Pinpoint the cell where the given text exists, returning its (x, y) midpoint coordinate. 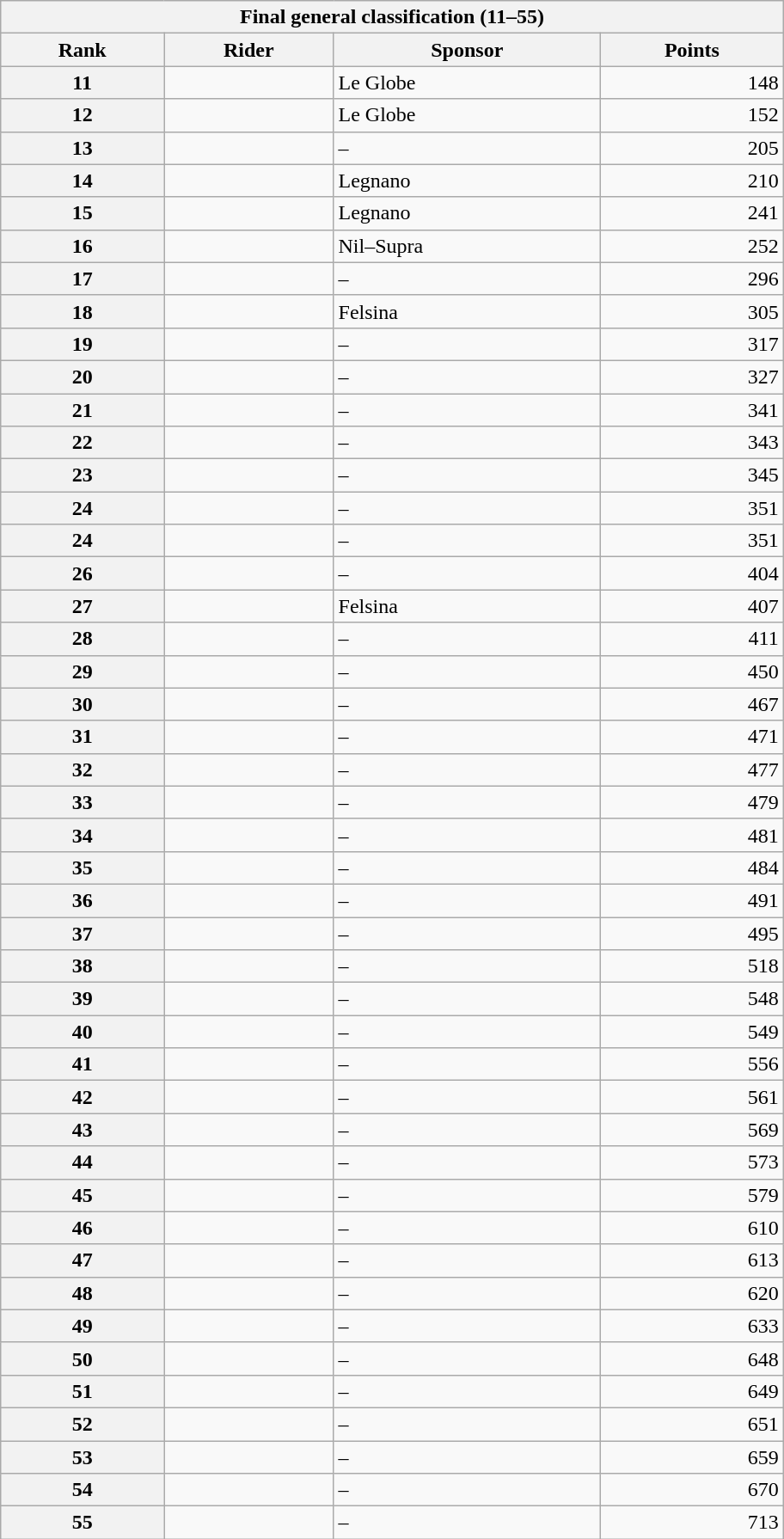
22 (83, 443)
205 (693, 148)
49 (83, 1326)
42 (83, 1097)
37 (83, 933)
35 (83, 868)
17 (83, 279)
613 (693, 1260)
38 (83, 966)
50 (83, 1358)
21 (83, 410)
Final general classification (11–55) (392, 17)
713 (693, 1523)
44 (83, 1162)
43 (83, 1130)
55 (83, 1523)
648 (693, 1358)
651 (693, 1424)
296 (693, 279)
610 (693, 1228)
484 (693, 868)
39 (83, 999)
32 (83, 769)
46 (83, 1228)
241 (693, 213)
479 (693, 802)
47 (83, 1260)
30 (83, 704)
659 (693, 1457)
41 (83, 1064)
12 (83, 115)
Sponsor (468, 50)
19 (83, 344)
341 (693, 410)
14 (83, 181)
51 (83, 1391)
Rider (249, 50)
33 (83, 802)
36 (83, 900)
467 (693, 704)
53 (83, 1457)
561 (693, 1097)
252 (693, 246)
407 (693, 606)
11 (83, 83)
481 (693, 835)
152 (693, 115)
620 (693, 1293)
45 (83, 1195)
579 (693, 1195)
633 (693, 1326)
556 (693, 1064)
23 (83, 475)
471 (693, 737)
450 (693, 671)
52 (83, 1424)
26 (83, 573)
148 (693, 83)
Points (693, 50)
670 (693, 1490)
573 (693, 1162)
569 (693, 1130)
Rank (83, 50)
Nil–Supra (468, 246)
15 (83, 213)
31 (83, 737)
305 (693, 311)
477 (693, 769)
491 (693, 900)
20 (83, 377)
343 (693, 443)
34 (83, 835)
404 (693, 573)
48 (83, 1293)
649 (693, 1391)
549 (693, 1032)
40 (83, 1032)
327 (693, 377)
13 (83, 148)
28 (83, 639)
54 (83, 1490)
518 (693, 966)
495 (693, 933)
210 (693, 181)
18 (83, 311)
345 (693, 475)
29 (83, 671)
548 (693, 999)
27 (83, 606)
16 (83, 246)
411 (693, 639)
317 (693, 344)
